Extract the (X, Y) coordinate from the center of the cell holding the provided text.  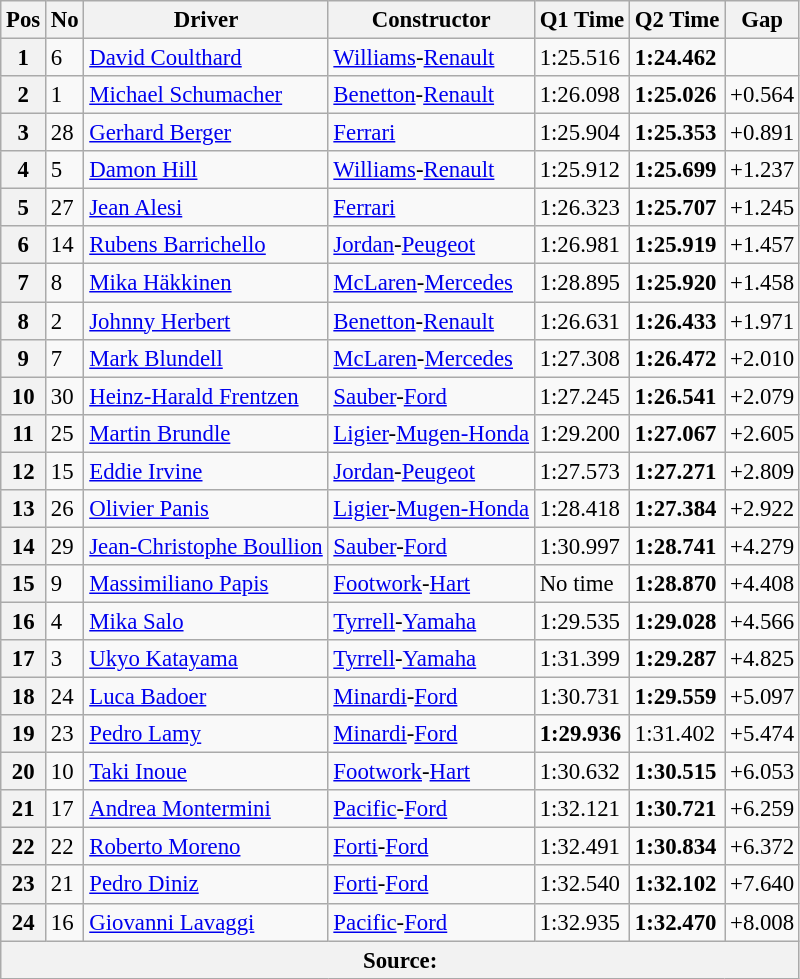
+4.825 (762, 659)
Heinz-Harald Frentzen (206, 396)
1:27.067 (678, 433)
1:24.462 (678, 58)
Massimiliano Papis (206, 584)
1:26.472 (678, 358)
Pos (24, 20)
28 (65, 133)
Roberto Moreno (206, 847)
1:25.912 (582, 170)
Jean-Christophe Boullion (206, 546)
+2.809 (762, 471)
+0.564 (762, 95)
+1.245 (762, 208)
12 (24, 471)
20 (24, 772)
1:27.384 (678, 509)
Olivier Panis (206, 509)
No time (582, 584)
19 (24, 734)
1:28.895 (582, 283)
1:25.353 (678, 133)
Johnny Herbert (206, 321)
+0.891 (762, 133)
Ukyo Katayama (206, 659)
1:30.997 (582, 546)
1:32.470 (678, 922)
Pedro Lamy (206, 734)
1:30.721 (678, 809)
1:32.121 (582, 809)
+2.079 (762, 396)
1:29.535 (582, 621)
+1.458 (762, 283)
1:30.834 (678, 847)
+7.640 (762, 885)
+1.457 (762, 245)
1:29.559 (678, 697)
29 (65, 546)
Mika Häkkinen (206, 283)
1:25.919 (678, 245)
1:26.323 (582, 208)
26 (65, 509)
1:27.245 (582, 396)
Gap (762, 20)
1:26.981 (582, 245)
1:26.541 (678, 396)
Eddie Irvine (206, 471)
Constructor (431, 20)
+2.605 (762, 433)
1:27.573 (582, 471)
+1.237 (762, 170)
1:31.402 (678, 734)
+6.053 (762, 772)
+6.259 (762, 809)
11 (24, 433)
1:25.904 (582, 133)
David Coulthard (206, 58)
Gerhard Berger (206, 133)
+4.279 (762, 546)
27 (65, 208)
Jean Alesi (206, 208)
Q2 Time (678, 20)
Luca Badoer (206, 697)
Michael Schumacher (206, 95)
1:30.731 (582, 697)
1:25.920 (678, 283)
1:28.418 (582, 509)
Mika Salo (206, 621)
1:30.515 (678, 772)
Giovanni Lavaggi (206, 922)
1:25.699 (678, 170)
1:29.028 (678, 621)
+5.474 (762, 734)
13 (24, 509)
1:27.308 (582, 358)
No (65, 20)
Damon Hill (206, 170)
Andrea Montermini (206, 809)
1:29.287 (678, 659)
+2.010 (762, 358)
18 (24, 697)
30 (65, 396)
+2.922 (762, 509)
1:32.491 (582, 847)
Mark Blundell (206, 358)
1:32.935 (582, 922)
1:26.098 (582, 95)
1:27.271 (678, 471)
Martin Brundle (206, 433)
1:26.433 (678, 321)
Rubens Barrichello (206, 245)
1:31.399 (582, 659)
1:25.026 (678, 95)
Driver (206, 20)
1:29.200 (582, 433)
1:26.631 (582, 321)
1:25.516 (582, 58)
Q1 Time (582, 20)
+8.008 (762, 922)
Pedro Diniz (206, 885)
1:32.540 (582, 885)
1:32.102 (678, 885)
+6.372 (762, 847)
+4.566 (762, 621)
1:30.632 (582, 772)
1:28.741 (678, 546)
Source: (400, 960)
+1.971 (762, 321)
+4.408 (762, 584)
Taki Inoue (206, 772)
25 (65, 433)
1:29.936 (582, 734)
+5.097 (762, 697)
1:25.707 (678, 208)
1:28.870 (678, 584)
